From the cell containing the given text, extract its center point as [x, y] coordinate. 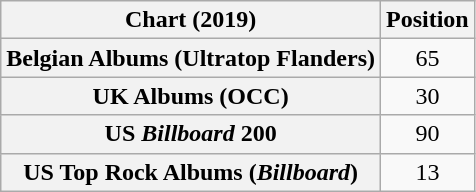
13 [428, 172]
Position [428, 20]
UK Albums (OCC) [191, 96]
US Billboard 200 [191, 134]
90 [428, 134]
Chart (2019) [191, 20]
30 [428, 96]
65 [428, 58]
Belgian Albums (Ultratop Flanders) [191, 58]
US Top Rock Albums (Billboard) [191, 172]
